Output the (x, y) coordinate of the center of the cell containing the given text.  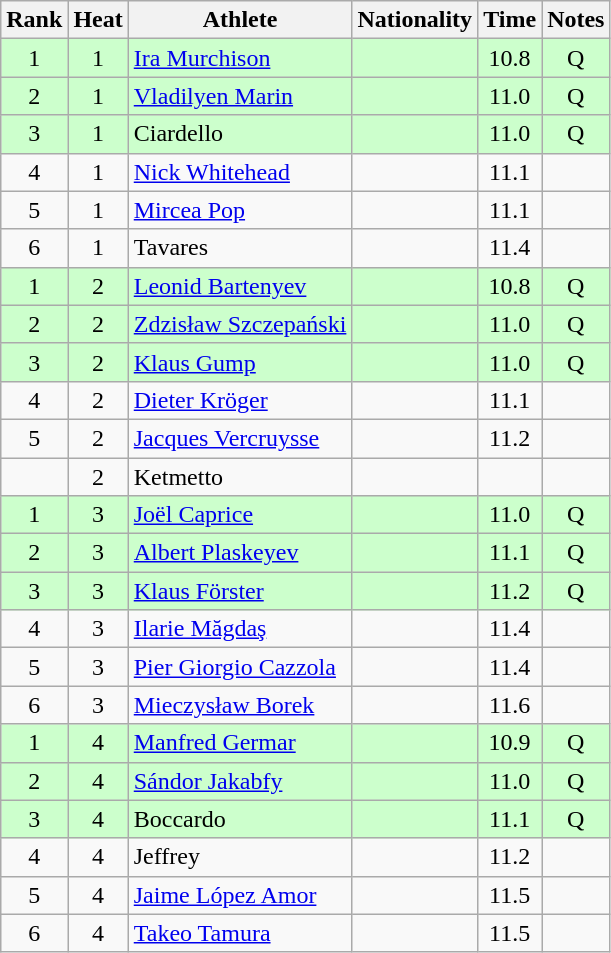
Klaus Gump (240, 362)
Athlete (240, 20)
Jaime López Amor (240, 895)
Klaus Förster (240, 591)
Joël Caprice (240, 515)
Tavares (240, 248)
Ketmetto (240, 477)
Leonid Bartenyev (240, 286)
Vladilyen Marin (240, 96)
Heat (98, 20)
Ilarie Măgdaş (240, 629)
Time (510, 20)
Mircea Pop (240, 210)
Nationality (415, 20)
Jacques Vercruysse (240, 438)
Zdzisław Szczepański (240, 324)
Takeo Tamura (240, 933)
Ira Murchison (240, 58)
Pier Giorgio Cazzola (240, 667)
Sándor Jakabfy (240, 781)
10.9 (510, 743)
Dieter Kröger (240, 400)
Mieczysław Borek (240, 705)
Notes (576, 20)
Nick Whitehead (240, 172)
Boccardo (240, 819)
Ciardello (240, 134)
Jeffrey (240, 857)
Albert Plaskeyev (240, 553)
11.6 (510, 705)
Rank (34, 20)
Manfred Germar (240, 743)
